For the text-containing cell, return its midpoint in [x, y] coordinate format. 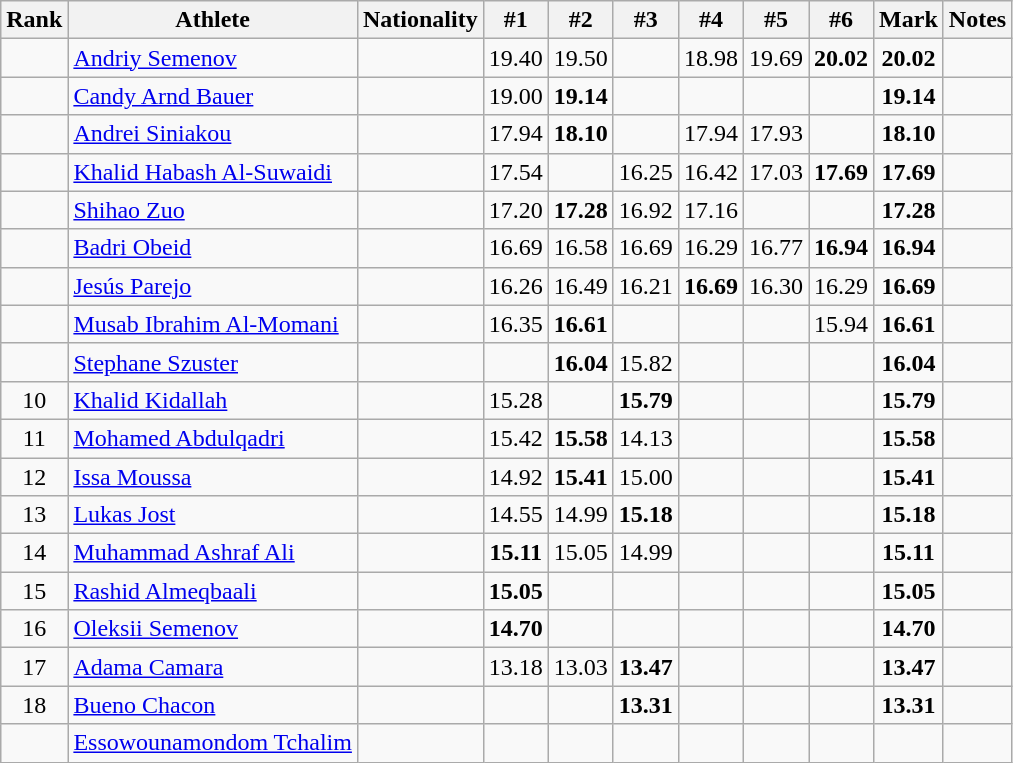
17.03 [776, 172]
16.26 [516, 286]
Lukas Jost [213, 515]
Candy Arnd Bauer [213, 96]
#1 [516, 20]
Khalid Kidallah [213, 400]
Nationality [420, 20]
Issa Moussa [213, 477]
16.25 [646, 172]
Shihao Zuo [213, 210]
17 [34, 667]
18.98 [710, 58]
Muhammad Ashraf Ali [213, 553]
16.30 [776, 286]
16.35 [516, 324]
Notes [977, 20]
#4 [710, 20]
16.58 [580, 248]
16 [34, 629]
#2 [580, 20]
14.13 [646, 438]
13.18 [516, 667]
15.00 [646, 477]
15.28 [516, 400]
Khalid Habash Al-Suwaidi [213, 172]
19.00 [516, 96]
17.20 [516, 210]
Rashid Almeqbaali [213, 591]
Badri Obeid [213, 248]
Mohamed Abdulqadri [213, 438]
19.69 [776, 58]
14.55 [516, 515]
Rank [34, 20]
Andrei Siniakou [213, 134]
14.92 [516, 477]
Andriy Semenov [213, 58]
17.54 [516, 172]
17.93 [776, 134]
19.40 [516, 58]
Oleksii Semenov [213, 629]
Mark [909, 20]
Musab Ibrahim Al-Momani [213, 324]
16.77 [776, 248]
15.82 [646, 362]
Adama Camara [213, 667]
15.94 [840, 324]
Essowounamondom Tchalim [213, 743]
Bueno Chacon [213, 705]
16.21 [646, 286]
11 [34, 438]
#6 [840, 20]
15 [34, 591]
Jesús Parejo [213, 286]
16.92 [646, 210]
12 [34, 477]
15.42 [516, 438]
13.03 [580, 667]
#5 [776, 20]
16.49 [580, 286]
#3 [646, 20]
19.50 [580, 58]
Athlete [213, 20]
Stephane Szuster [213, 362]
10 [34, 400]
17.16 [710, 210]
14 [34, 553]
18 [34, 705]
13 [34, 515]
16.42 [710, 172]
